Output the (x, y) coordinate of the center of the cell containing the given text.  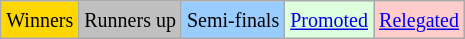
Promoted (330, 20)
Runners up (130, 20)
Relegated (420, 20)
Winners (40, 20)
Semi-finals (232, 20)
